Search for the cell housing the specified text and yield its [x, y] center coordinate. 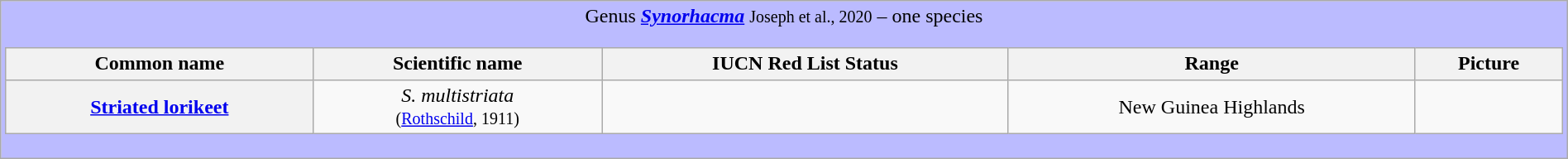
Common name [160, 64]
Picture [1489, 64]
Range [1212, 64]
New Guinea Highlands [1212, 106]
Striated lorikeet [160, 106]
S. multistriata (Rothschild, 1911) [458, 106]
Scientific name [458, 64]
IUCN Red List Status [806, 64]
